Extract the [x, y] coordinate from the center of the cell holding the provided text.  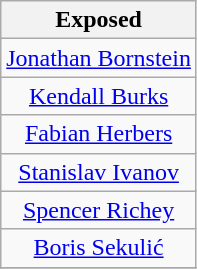
Fabian Herbers [99, 134]
Exposed [99, 20]
Jonathan Bornstein [99, 58]
Kendall Burks [99, 96]
Stanislav Ivanov [99, 172]
Boris Sekulić [99, 248]
Spencer Richey [99, 210]
